Return [X, Y] of the center of cell containing provided text 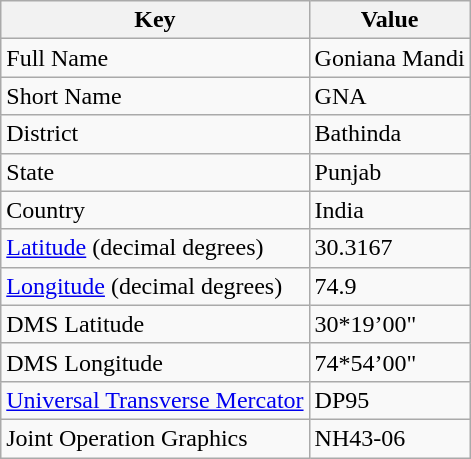
Universal Transverse Mercator [155, 400]
Longitude (decimal degrees) [155, 286]
India [390, 210]
Value [390, 20]
District [155, 134]
Goniana Mandi [390, 58]
Bathinda [390, 134]
NH43-06 [390, 438]
Joint Operation Graphics [155, 438]
74*54’00" [390, 362]
DP95 [390, 400]
74.9 [390, 286]
30.3167 [390, 248]
Full Name [155, 58]
30*19’00" [390, 324]
Key [155, 20]
Country [155, 210]
Punjab [390, 172]
Short Name [155, 96]
Latitude (decimal degrees) [155, 248]
GNA [390, 96]
DMS Latitude [155, 324]
DMS Longitude [155, 362]
State [155, 172]
